From the cell containing the given text, extract its center point as [x, y] coordinate. 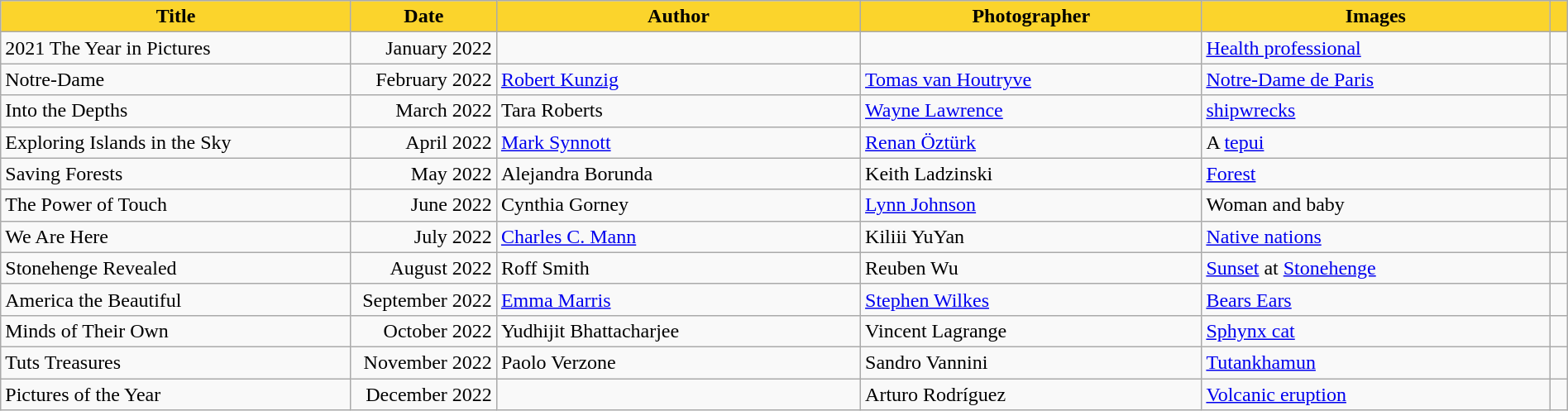
Arturo Rodríguez [1031, 394]
Forest [1376, 174]
Minds of Their Own [176, 331]
October 2022 [423, 331]
September 2022 [423, 299]
shipwrecks [1376, 111]
Exploring Islands in the Sky [176, 142]
Lynn Johnson [1031, 205]
Paolo Verzone [678, 362]
May 2022 [423, 174]
February 2022 [423, 79]
Mark Synnott [678, 142]
Notre-Dame [176, 79]
Sandro Vannini [1031, 362]
Woman and baby [1376, 205]
Reuben Wu [1031, 268]
Tomas van Houtryve [1031, 79]
July 2022 [423, 237]
Sphynx cat [1376, 331]
Bears Ears [1376, 299]
Keith Ladzinski [1031, 174]
Into the Depths [176, 111]
Yudhijit Bhattacharjee [678, 331]
Volcanic eruption [1376, 394]
June 2022 [423, 205]
November 2022 [423, 362]
Wayne Lawrence [1031, 111]
Renan Öztürk [1031, 142]
Roff Smith [678, 268]
Tara Roberts [678, 111]
2021 The Year in Pictures [176, 48]
Health professional [1376, 48]
Pictures of the Year [176, 394]
Kiliii YuYan [1031, 237]
Robert Kunzig [678, 79]
Images [1376, 17]
America the Beautiful [176, 299]
March 2022 [423, 111]
Emma Marris [678, 299]
We Are Here [176, 237]
Photographer [1031, 17]
Native nations [1376, 237]
Stephen Wilkes [1031, 299]
Charles C. Mann [678, 237]
August 2022 [423, 268]
Cynthia Gorney [678, 205]
January 2022 [423, 48]
The Power of Touch [176, 205]
April 2022 [423, 142]
Stonehenge Revealed [176, 268]
A tepui [1376, 142]
Author [678, 17]
Date [423, 17]
Sunset at Stonehenge [1376, 268]
December 2022 [423, 394]
Notre-Dame de Paris [1376, 79]
Saving Forests [176, 174]
Title [176, 17]
Vincent Lagrange [1031, 331]
Tuts Treasures [176, 362]
Tutankhamun [1376, 362]
Alejandra Borunda [678, 174]
